Identify which cell holds the provided text, then report its (x, y) central coordinate. 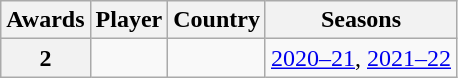
Player (129, 20)
Country (217, 20)
2 (46, 58)
Awards (46, 20)
Seasons (360, 20)
2020–21, 2021–22 (360, 58)
